Determine the (X, Y) coordinate at the center of the cell enclosing the given text.  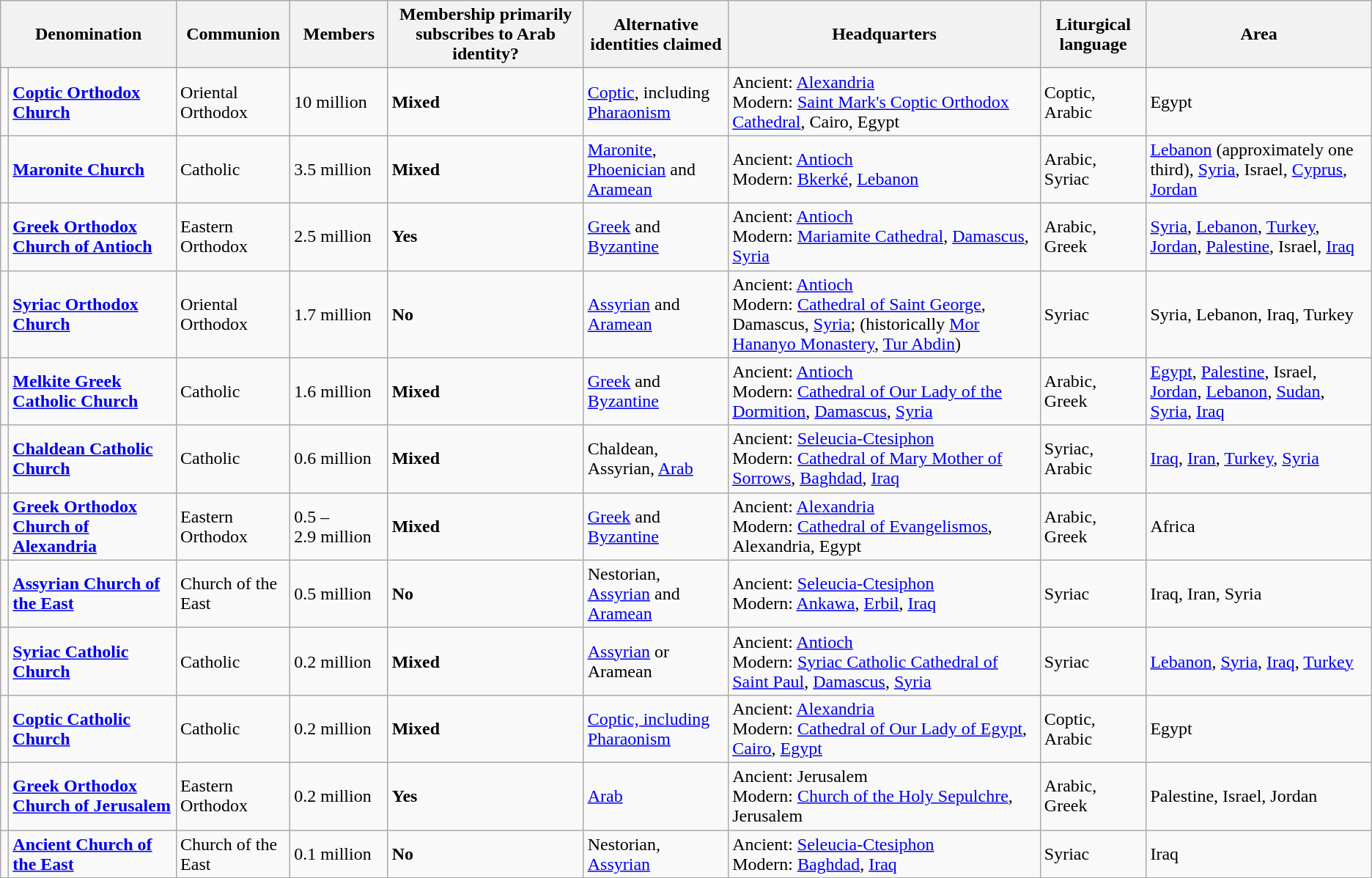
Syriac Orthodox Church (92, 314)
Syria, Lebanon, Iraq, Turkey (1259, 314)
Denomination (89, 34)
Ancient: AntiochModern: Syriac Catholic Cathedral of Saint Paul, Damascus, Syria (885, 661)
Greek Orthodox Church of Jerusalem (92, 796)
Arabic, Syriac (1093, 169)
Communion (233, 34)
Ancient: AlexandriaModern: Cathedral of Our Lady of Egypt, Cairo, Egypt (885, 728)
Chaldean, Assyrian, Arab (656, 459)
Ancient: Seleucia-CtesiphonModern: Baghdad, Iraq (885, 853)
Greek Orthodox Church of Antioch (92, 237)
Ancient Church of the East (92, 853)
Coptic Catholic Church (92, 728)
Melkite Greek Catholic Church (92, 391)
Syriac, Arabic (1093, 459)
Lebanon, Syria, Iraq, Turkey (1259, 661)
1.6 million (339, 391)
Lebanon (approximately one third), Syria, Israel, Cyprus, Jordan (1259, 169)
Alternative identities claimed (656, 34)
Maronite Church (92, 169)
2.5 million (339, 237)
Egypt, Palestine, Israel, Jordan, Lebanon, Sudan, Syria, Iraq (1259, 391)
Area (1259, 34)
Greek Orthodox Church of Alexandria (92, 526)
Iraq, Iran, Syria (1259, 594)
Ancient: AntiochModern: Cathedral of Saint George, Damascus, Syria; (historically Mor Hananyo Monastery, Tur Abdin) (885, 314)
Members (339, 34)
Liturgical language (1093, 34)
Africa (1259, 526)
Palestine, Israel, Jordan (1259, 796)
Maronite, Phoenician and Aramean (656, 169)
Syria, Lebanon, Turkey, Jordan, Palestine, Israel, Iraq (1259, 237)
0.1 million (339, 853)
Syriac Catholic Church (92, 661)
Coptic Orthodox Church (92, 102)
Ancient: Seleucia-CtesiphonModern: Cathedral of Mary Mother of Sorrows, Baghdad, Iraq (885, 459)
Nestorian, Assyrian and Aramean (656, 594)
Arab (656, 796)
Membership primarily subscribes to Arab identity? (485, 34)
3.5 million (339, 169)
Iraq, Iran, Turkey, Syria (1259, 459)
1.7 million (339, 314)
10 million (339, 102)
Nestorian, Assyrian (656, 853)
Headquarters (885, 34)
0.5 million (339, 594)
Assyrian or Aramean (656, 661)
Ancient: AntiochModern: Cathedral of Our Lady of the Dormition, Damascus, Syria (885, 391)
Assyrian Church of the East (92, 594)
Ancient: AntiochModern: Mariamite Cathedral, Damascus, Syria (885, 237)
0.5 – 2.9 million (339, 526)
Ancient: AlexandriaModern: Saint Mark's Coptic Orthodox Cathedral, Cairo, Egypt (885, 102)
Chaldean Catholic Church (92, 459)
0.6 million (339, 459)
Assyrian and Aramean (656, 314)
Ancient: AlexandriaModern: Cathedral of Evangelismos, Alexandria, Egypt (885, 526)
Ancient: Seleucia-CtesiphonModern: Ankawa, Erbil, Iraq (885, 594)
Iraq (1259, 853)
Ancient: JerusalemModern: Church of the Holy Sepulchre, Jerusalem (885, 796)
Ancient: AntiochModern: Bkerké, Lebanon (885, 169)
